Locate the cell with the specified text and output its (X, Y) center coordinate. 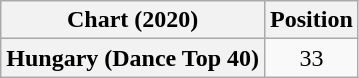
Chart (2020) (133, 20)
33 (312, 58)
Hungary (Dance Top 40) (133, 58)
Position (312, 20)
